Detect which cell encompasses the target text, then output its (X, Y) center coordinate. 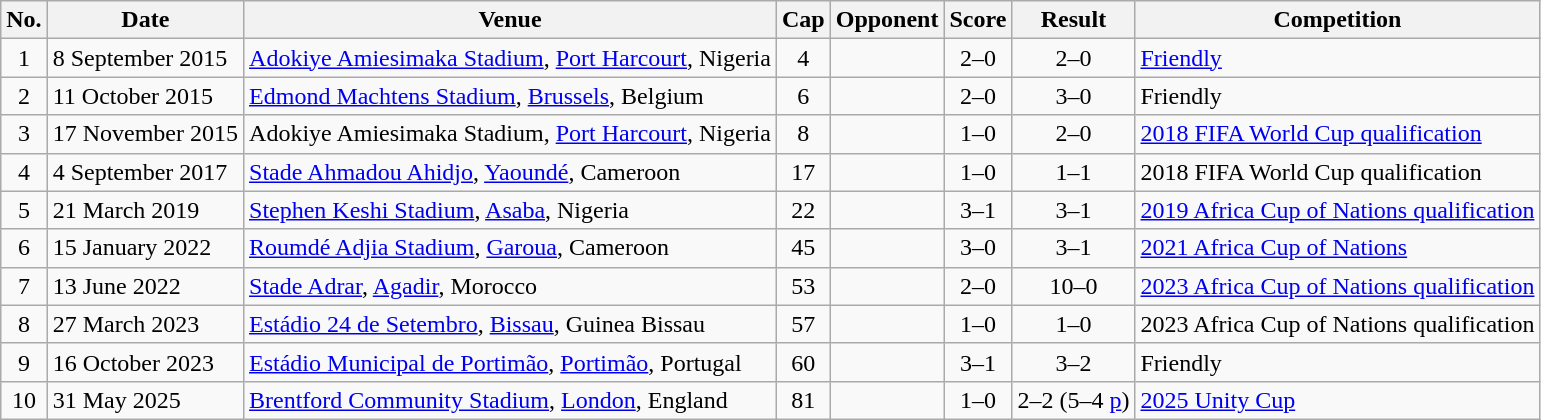
11 October 2015 (145, 96)
2025 Unity Cup (1338, 400)
Score (978, 20)
17 (803, 172)
Stade Ahmadou Ahidjo, Yaoundé, Cameroon (510, 172)
Venue (510, 20)
Estádio 24 de Setembro, Bissau, Guinea Bissau (510, 324)
3 (24, 134)
9 (24, 362)
8 September 2015 (145, 58)
10 (24, 400)
7 (24, 286)
Stephen Keshi Stadium, Asaba, Nigeria (510, 210)
10–0 (1074, 286)
53 (803, 286)
16 October 2023 (145, 362)
2–2 (5–4 p) (1074, 400)
Roumdé Adjia Stadium, Garoua, Cameroon (510, 248)
5 (24, 210)
13 June 2022 (145, 286)
1–1 (1074, 172)
27 March 2023 (145, 324)
4 September 2017 (145, 172)
Opponent (887, 20)
81 (803, 400)
22 (803, 210)
Stade Adrar, Agadir, Morocco (510, 286)
Date (145, 20)
17 November 2015 (145, 134)
60 (803, 362)
31 May 2025 (145, 400)
Result (1074, 20)
Competition (1338, 20)
1 (24, 58)
Brentford Community Stadium, London, England (510, 400)
2 (24, 96)
Edmond Machtens Stadium, Brussels, Belgium (510, 96)
45 (803, 248)
2021 Africa Cup of Nations (1338, 248)
3–2 (1074, 362)
No. (24, 20)
21 March 2019 (145, 210)
Estádio Municipal de Portimão, Portimão, Portugal (510, 362)
Cap (803, 20)
57 (803, 324)
2019 Africa Cup of Nations qualification (1338, 210)
15 January 2022 (145, 248)
